Search for the cell housing the specified text and yield its (X, Y) center coordinate. 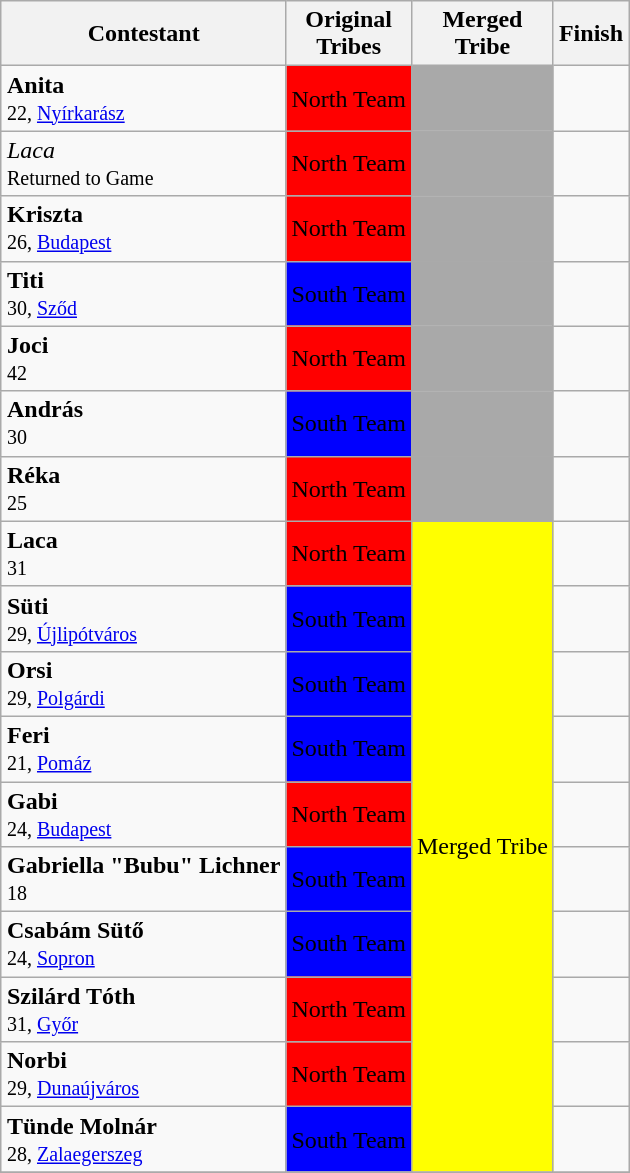
Réka25 (143, 488)
Finish (590, 34)
Orsi29, Polgárdi (143, 684)
Norbi29, Dunaújváros (143, 1074)
Gabi24, Budapest (143, 814)
MergedTribe (482, 34)
Feri21, Pomáz (143, 748)
Laca31 (143, 554)
Kriszta26, Budapest (143, 228)
Szilárd Tóth31, Győr (143, 1010)
Titi30, Sződ (143, 294)
Merged Tribe (482, 846)
Csabám Sütő24, Sopron (143, 944)
Joci42 (143, 358)
Gabriella "Bubu" Lichner18 (143, 880)
LacaReturned to Game (143, 164)
Süti29, Újlipótváros (143, 618)
Tünde Molnár28, Zalaegerszeg (143, 1140)
Anita22, Nyírkarász (143, 98)
Contestant (143, 34)
OriginalTribes (349, 34)
András30 (143, 424)
